Search for the cell housing the specified text and yield its [x, y] center coordinate. 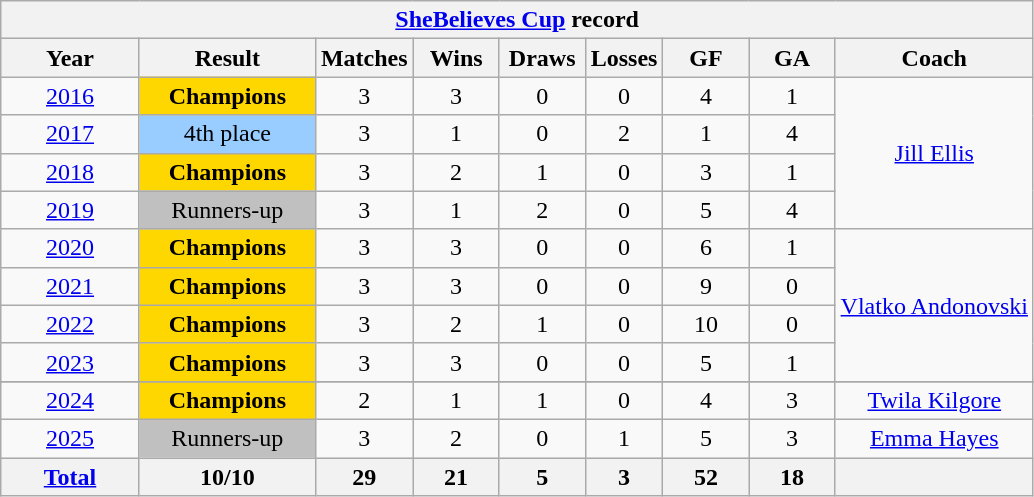
2024 [70, 400]
SheBelieves Cup record [518, 20]
GF [706, 58]
Jill Ellis [934, 153]
21 [456, 477]
GA [792, 58]
9 [706, 286]
6 [706, 248]
10/10 [227, 477]
Emma Hayes [934, 438]
Year [70, 58]
29 [364, 477]
18 [792, 477]
2016 [70, 96]
2021 [70, 286]
2025 [70, 438]
Draws [542, 58]
2022 [70, 324]
Matches [364, 58]
2020 [70, 248]
2018 [70, 172]
Result [227, 58]
Vlatko Andonovski [934, 305]
Twila Kilgore [934, 400]
2023 [70, 362]
10 [706, 324]
4th place [227, 134]
Wins [456, 58]
Total [70, 477]
Coach [934, 58]
Losses [624, 58]
2019 [70, 210]
52 [706, 477]
2017 [70, 134]
